Output the [X, Y] coordinate of the center of the cell containing the given text.  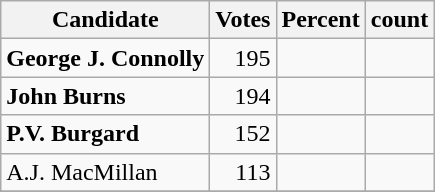
George J. Connolly [106, 58]
Candidate [106, 20]
Percent [320, 20]
195 [243, 58]
152 [243, 134]
John Burns [106, 96]
113 [243, 172]
count [399, 20]
P.V. Burgard [106, 134]
Votes [243, 20]
A.J. MacMillan [106, 172]
194 [243, 96]
